Return [x, y] of the center of cell containing provided text 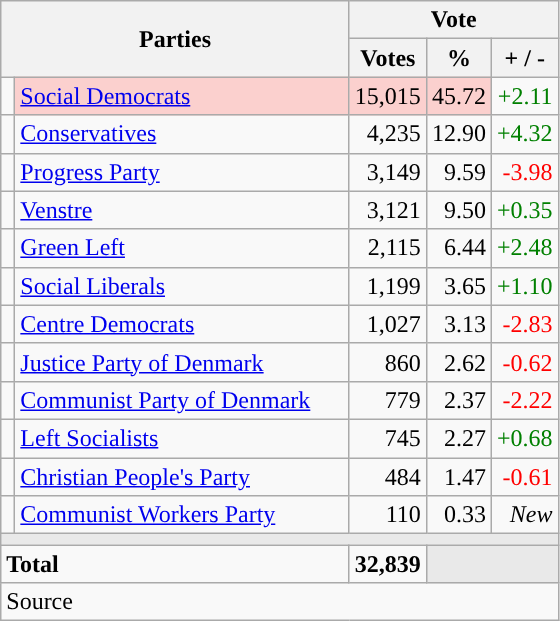
-0.62 [524, 362]
Left Socialists [182, 438]
6.44 [458, 248]
-2.22 [524, 400]
4,235 [388, 134]
1,027 [388, 324]
2.27 [458, 438]
484 [388, 477]
Green Left [182, 248]
0.33 [458, 515]
12.90 [458, 134]
+4.32 [524, 134]
860 [388, 362]
Communist Workers Party [182, 515]
Votes [388, 58]
779 [388, 400]
9.59 [458, 172]
+1.10 [524, 286]
Venstre [182, 210]
Progress Party [182, 172]
1,199 [388, 286]
3,121 [388, 210]
1.47 [458, 477]
+0.35 [524, 210]
32,839 [388, 564]
Total [176, 564]
% [458, 58]
45.72 [458, 96]
Christian People's Party [182, 477]
-0.61 [524, 477]
-3.98 [524, 172]
3.65 [458, 286]
110 [388, 515]
+0.68 [524, 438]
745 [388, 438]
+2.48 [524, 248]
15,015 [388, 96]
3.13 [458, 324]
-2.83 [524, 324]
New [524, 515]
Vote [454, 20]
+2.11 [524, 96]
+ / - [524, 58]
Justice Party of Denmark [182, 362]
Parties [176, 39]
2.62 [458, 362]
Communist Party of Denmark [182, 400]
2.37 [458, 400]
Centre Democrats [182, 324]
Social Liberals [182, 286]
9.50 [458, 210]
Conservatives [182, 134]
2,115 [388, 248]
Source [280, 602]
3,149 [388, 172]
Social Democrats [182, 96]
